Return the (X, Y) coordinate for the center point of the cell that contains the specified text.  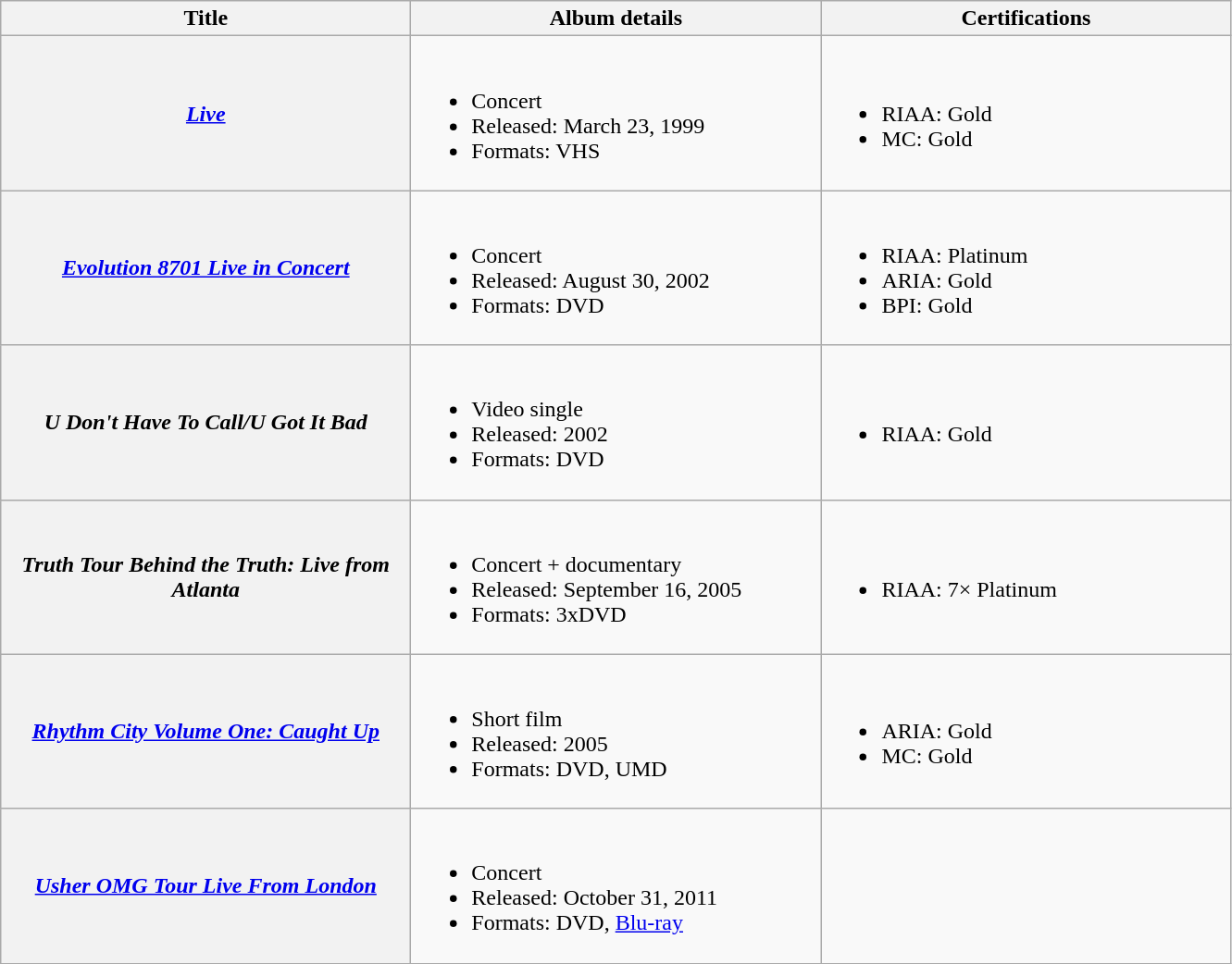
Title (205, 19)
Usher OMG Tour Live From London (205, 886)
RIAA: GoldMC: Gold (1026, 113)
Short filmReleased: 2005Formats: DVD, UMD (616, 731)
ConcertReleased: October 31, 2011Formats: DVD, Blu-ray (616, 886)
Album details (616, 19)
Evolution 8701 Live in Concert (205, 268)
Live (205, 113)
RIAA: Gold (1026, 422)
Certifications (1026, 19)
Concert + documentaryReleased: September 16, 2005Formats: 3xDVD (616, 577)
Rhythm City Volume One: Caught Up (205, 731)
Video singleReleased: 2002Formats: DVD (616, 422)
ConcertReleased: March 23, 1999Formats: VHS (616, 113)
RIAA: 7× Platinum (1026, 577)
Truth Tour Behind the Truth: Live from Atlanta (205, 577)
RIAA: PlatinumARIA: GoldBPI: Gold (1026, 268)
ConcertReleased: August 30, 2002Formats: DVD (616, 268)
ARIA: GoldMC: Gold (1026, 731)
U Don't Have To Call/U Got It Bad (205, 422)
